Extract the (x, y) coordinate from the center of the cell holding the provided text.  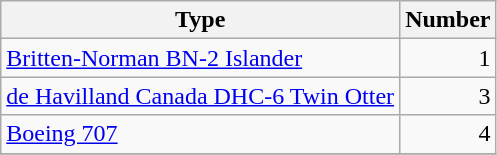
3 (448, 96)
Britten-Norman BN-2 Islander (200, 58)
de Havilland Canada DHC-6 Twin Otter (200, 96)
Type (200, 20)
1 (448, 58)
4 (448, 134)
Boeing 707 (200, 134)
Number (448, 20)
